Extract the (X, Y) coordinate from the center of the cell holding the provided text.  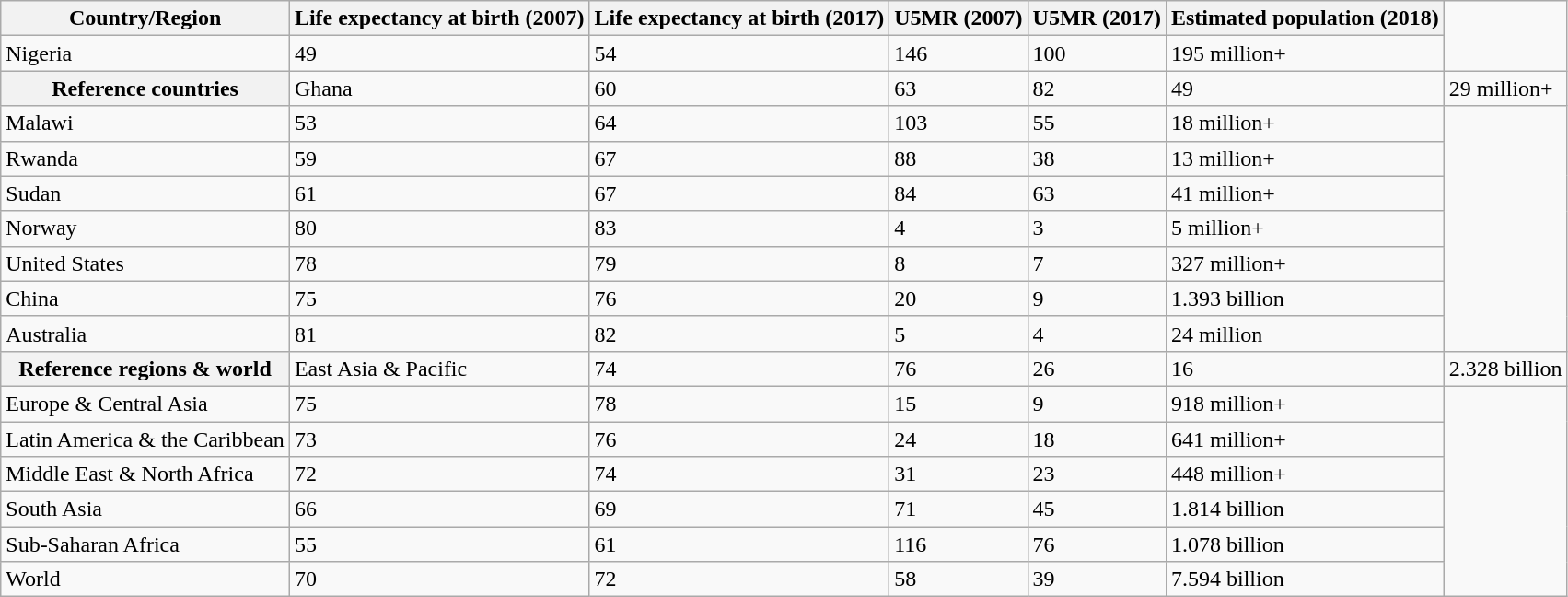
United States (145, 263)
327 million+ (1305, 263)
16 (1305, 369)
38 (1097, 158)
1.814 billion (1305, 509)
15 (958, 404)
Life expectancy at birth (2017) (739, 18)
South Asia (145, 509)
U5MR (2017) (1097, 18)
1.393 billion (1305, 298)
195 million+ (1305, 53)
20 (958, 298)
Nigeria (145, 53)
71 (958, 509)
Life expectancy at birth (2007) (439, 18)
5 (958, 334)
Reference countries (145, 88)
31 (958, 474)
60 (739, 88)
Norway (145, 228)
26 (1097, 369)
Country/Region (145, 18)
Reference regions & world (145, 369)
79 (739, 263)
Rwanda (145, 158)
Middle East & North Africa (145, 474)
18 (1097, 439)
73 (439, 439)
641 million+ (1305, 439)
58 (958, 579)
53 (439, 123)
66 (439, 509)
24 (958, 439)
69 (739, 509)
23 (1097, 474)
3 (1097, 228)
24 million (1305, 334)
Latin America & the Caribbean (145, 439)
5 million+ (1305, 228)
Estimated population (2018) (1305, 18)
29 million+ (1505, 88)
80 (439, 228)
Malawi (145, 123)
U5MR (2007) (958, 18)
116 (958, 544)
Sub-Saharan Africa (145, 544)
Ghana (439, 88)
64 (739, 123)
70 (439, 579)
39 (1097, 579)
81 (439, 334)
84 (958, 193)
88 (958, 158)
World (145, 579)
41 million+ (1305, 193)
54 (739, 53)
1.078 billion (1305, 544)
448 million+ (1305, 474)
59 (439, 158)
East Asia & Pacific (439, 369)
Europe & Central Asia (145, 404)
China (145, 298)
18 million+ (1305, 123)
100 (1097, 53)
13 million+ (1305, 158)
45 (1097, 509)
103 (958, 123)
Australia (145, 334)
146 (958, 53)
7.594 billion (1305, 579)
83 (739, 228)
2.328 billion (1505, 369)
7 (1097, 263)
918 million+ (1305, 404)
Sudan (145, 193)
8 (958, 263)
